Find where the given text appears and provide that cell's center as [X, Y] coordinate. 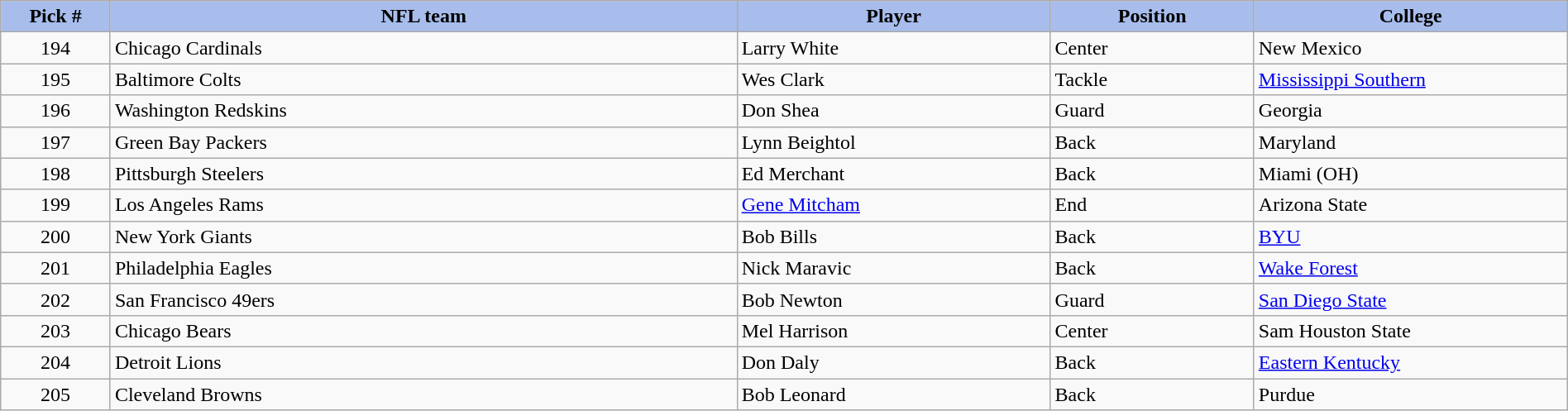
Wake Forest [1411, 268]
Sam Houston State [1411, 331]
Don Daly [893, 362]
Player [893, 17]
Miami (OH) [1411, 174]
Green Bay Packers [423, 142]
195 [56, 79]
Purdue [1411, 394]
Mel Harrison [893, 331]
Baltimore Colts [423, 79]
194 [56, 48]
Lynn Beightol [893, 142]
New York Giants [423, 237]
204 [56, 362]
Chicago Cardinals [423, 48]
Pick # [56, 17]
Bob Bills [893, 237]
Bob Leonard [893, 394]
Los Angeles Rams [423, 205]
198 [56, 174]
Detroit Lions [423, 362]
Arizona State [1411, 205]
Tackle [1152, 79]
Mississippi Southern [1411, 79]
End [1152, 205]
NFL team [423, 17]
203 [56, 331]
Maryland [1411, 142]
San Francisco 49ers [423, 299]
Gene Mitcham [893, 205]
200 [56, 237]
College [1411, 17]
Chicago Bears [423, 331]
Don Shea [893, 111]
Ed Merchant [893, 174]
205 [56, 394]
Cleveland Browns [423, 394]
199 [56, 205]
New Mexico [1411, 48]
196 [56, 111]
Bob Newton [893, 299]
Eastern Kentucky [1411, 362]
BYU [1411, 237]
Nick Maravic [893, 268]
San Diego State [1411, 299]
Larry White [893, 48]
197 [56, 142]
201 [56, 268]
Wes Clark [893, 79]
Pittsburgh Steelers [423, 174]
Washington Redskins [423, 111]
Georgia [1411, 111]
Philadelphia Eagles [423, 268]
Position [1152, 17]
202 [56, 299]
